Extract the (x, y) coordinate from the center of the cell holding the provided text.  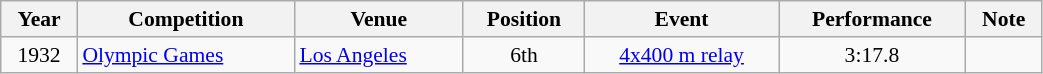
4x400 m relay (682, 55)
Year (40, 19)
Note (1004, 19)
3:17.8 (872, 55)
Position (524, 19)
Venue (378, 19)
6th (524, 55)
Event (682, 19)
Performance (872, 19)
Competition (186, 19)
1932 (40, 55)
Olympic Games (186, 55)
Los Angeles (378, 55)
